Determine the (X, Y) coordinate at the center of the cell enclosing the given text.  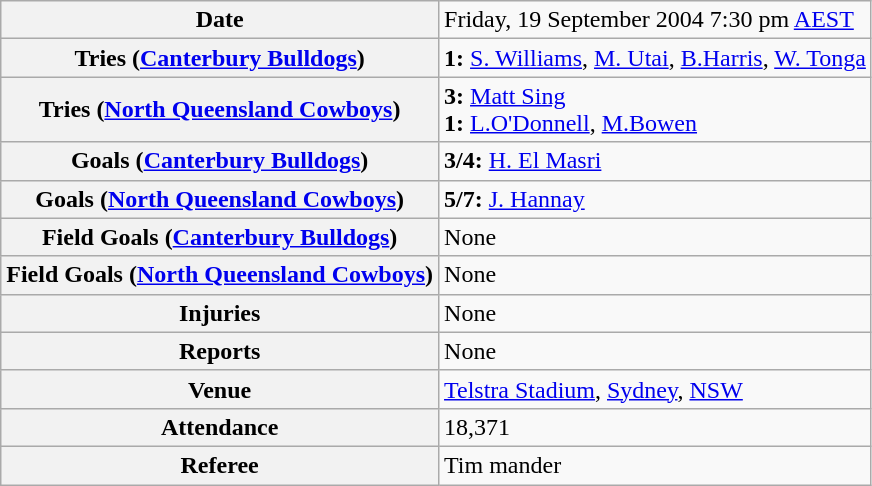
Field Goals (Canterbury Bulldogs) (220, 237)
1: S. Williams, M. Utai, B.Harris, W. Tonga (656, 58)
Attendance (220, 427)
Venue (220, 389)
Field Goals (North Queensland Cowboys) (220, 275)
3: Matt Sing 1: L.O'Donnell, M.Bowen (656, 110)
3/4: H. El Masri (656, 161)
Date (220, 20)
Referee (220, 465)
Tries (North Queensland Cowboys) (220, 110)
Goals (Canterbury Bulldogs) (220, 161)
Tries (Canterbury Bulldogs) (220, 58)
Friday, 19 September 2004 7:30 pm AEST (656, 20)
5/7: J. Hannay (656, 199)
Injuries (220, 313)
Telstra Stadium, Sydney, NSW (656, 389)
Tim mander (656, 465)
18,371 (656, 427)
Goals (North Queensland Cowboys) (220, 199)
Reports (220, 351)
